Determine the [X, Y] coordinate at the center of the cell enclosing the given text.  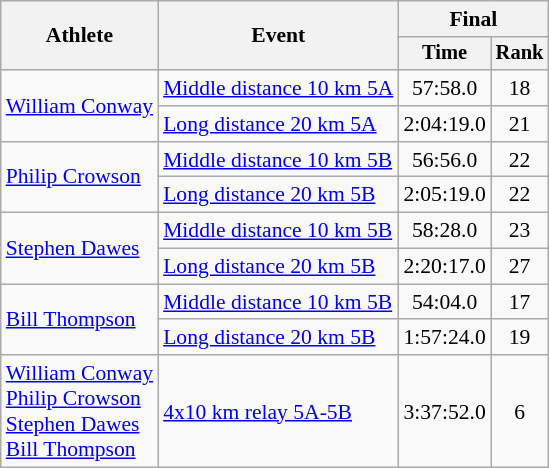
18 [520, 88]
17 [520, 302]
19 [520, 338]
Time [444, 54]
Final [473, 19]
Athlete [80, 36]
Middle distance 10 km 5A [278, 88]
2:04:19.0 [444, 124]
Philip Crowson [80, 178]
21 [520, 124]
58:28.0 [444, 231]
54:04.0 [444, 302]
William ConwayPhilip CrowsonStephen DawesBill Thompson [80, 411]
Stephen Dawes [80, 248]
Bill Thompson [80, 320]
Event [278, 36]
3:37:52.0 [444, 411]
William Conway [80, 106]
2:20:17.0 [444, 267]
Long distance 20 km 5A [278, 124]
6 [520, 411]
56:56.0 [444, 160]
4x10 km relay 5A-5B [278, 411]
23 [520, 231]
Rank [520, 54]
27 [520, 267]
1:57:24.0 [444, 338]
57:58.0 [444, 88]
2:05:19.0 [444, 195]
